Identify which cell holds the provided text, then report its [x, y] central coordinate. 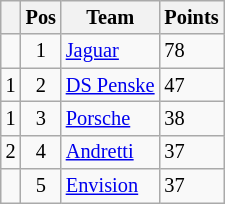
4 [41, 152]
38 [191, 118]
Jaguar [110, 51]
5 [41, 186]
Envision [110, 186]
Porsche [110, 118]
3 [41, 118]
Andretti [110, 152]
Pos [41, 17]
Points [191, 17]
DS Penske [110, 85]
78 [191, 51]
Team [110, 17]
47 [191, 85]
